Pinpoint the cell where the given text exists, returning its (X, Y) midpoint coordinate. 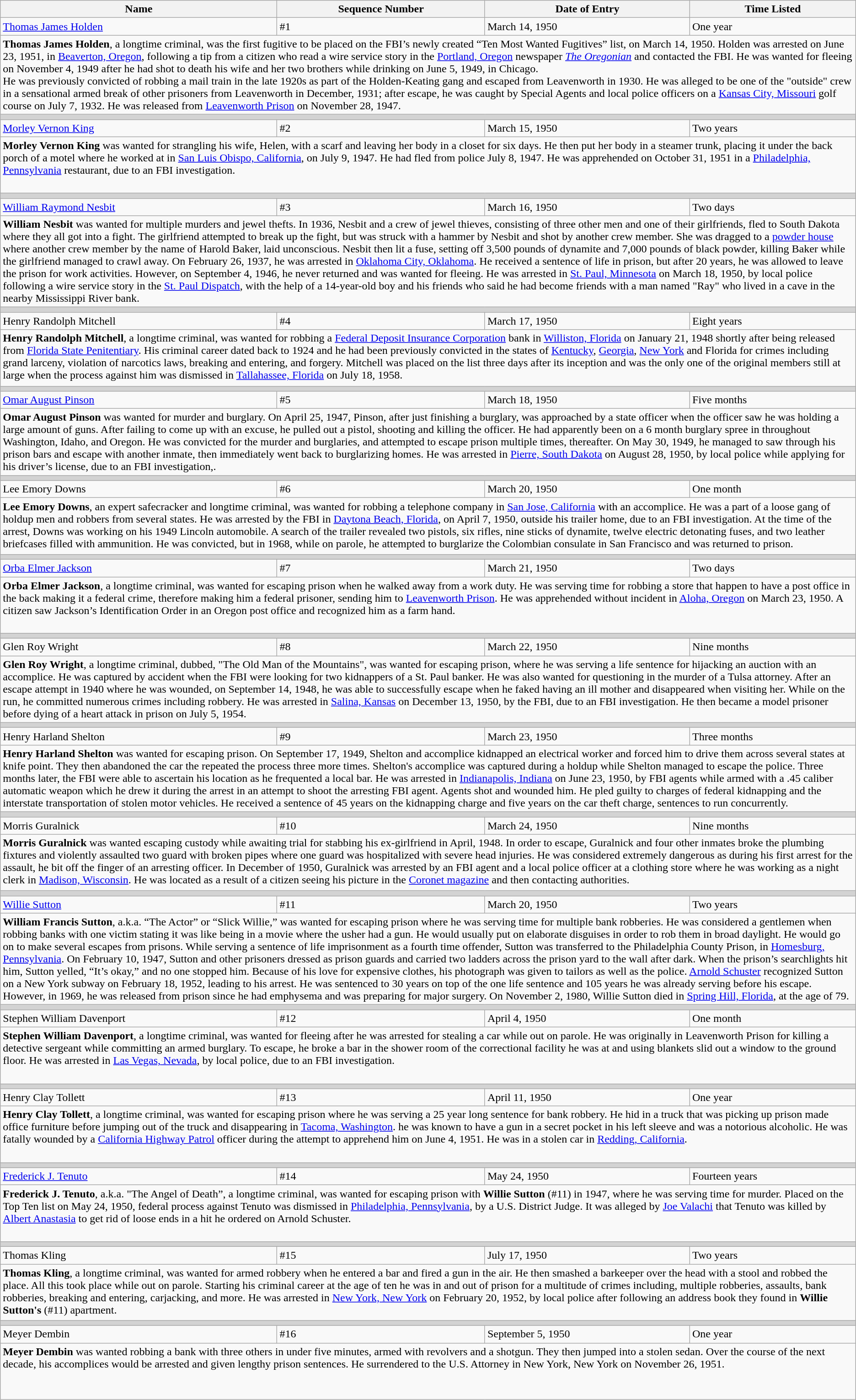
Henry Clay Tollett (139, 1097)
Stephen William Davenport (139, 1018)
Henry Harland Shelton (139, 736)
#10 (381, 825)
Lee Emory Downs (139, 489)
Glen Roy Wright (139, 647)
Sequence Number (381, 9)
#3 (381, 207)
#12 (381, 1018)
April 4, 1950 (587, 1018)
Willie Sutton (139, 904)
Thomas Kling (139, 1255)
March 21, 1950 (587, 568)
September 5, 1950 (587, 1334)
#9 (381, 736)
#2 (381, 128)
March 17, 1950 (587, 321)
Henry Randolph Mitchell (139, 321)
July 17, 1950 (587, 1255)
William Raymond Nesbit (139, 207)
#15 (381, 1255)
#16 (381, 1334)
Morley Vernon King (139, 128)
Orba Elmer Jackson (139, 568)
Five months (773, 400)
Eight years (773, 321)
#1 (381, 27)
Omar August Pinson (139, 400)
March 23, 1950 (587, 736)
#11 (381, 904)
#14 (381, 1176)
#8 (381, 647)
Frederick J. Tenuto (139, 1176)
Morris Guralnick (139, 825)
March 14, 1950 (587, 27)
Thomas James Holden (139, 27)
March 24, 1950 (587, 825)
Name (139, 9)
Fourteen years (773, 1176)
March 18, 1950 (587, 400)
#6 (381, 489)
#5 (381, 400)
April 11, 1950 (587, 1097)
Three months (773, 736)
March 15, 1950 (587, 128)
Time Listed (773, 9)
#7 (381, 568)
March 22, 1950 (587, 647)
Date of Entry (587, 9)
#13 (381, 1097)
Meyer Dembin (139, 1334)
May 24, 1950 (587, 1176)
March 16, 1950 (587, 207)
#4 (381, 321)
